Return (x, y) of the center of cell containing provided text 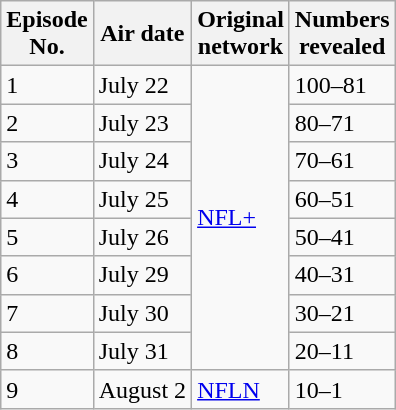
July 25 (142, 199)
7 (47, 313)
6 (47, 275)
July 24 (142, 161)
1 (47, 85)
9 (47, 389)
EpisodeNo. (47, 34)
July 30 (142, 313)
40–31 (342, 275)
2 (47, 123)
100–81 (342, 85)
3 (47, 161)
July 22 (142, 85)
50–41 (342, 237)
5 (47, 237)
NFLN (241, 389)
NFL+ (241, 218)
30–21 (342, 313)
August 2 (142, 389)
60–51 (342, 199)
8 (47, 351)
July 26 (142, 237)
July 31 (142, 351)
4 (47, 199)
July 23 (142, 123)
Air date (142, 34)
80–71 (342, 123)
10–1 (342, 389)
20–11 (342, 351)
Numbersrevealed (342, 34)
Originalnetwork (241, 34)
70–61 (342, 161)
July 29 (142, 275)
